Identify which cell holds the provided text, then report its (X, Y) central coordinate. 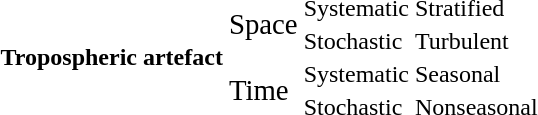
Stochastic (356, 41)
Systematic (356, 74)
